For the text-containing cell, return its midpoint in (x, y) coordinate format. 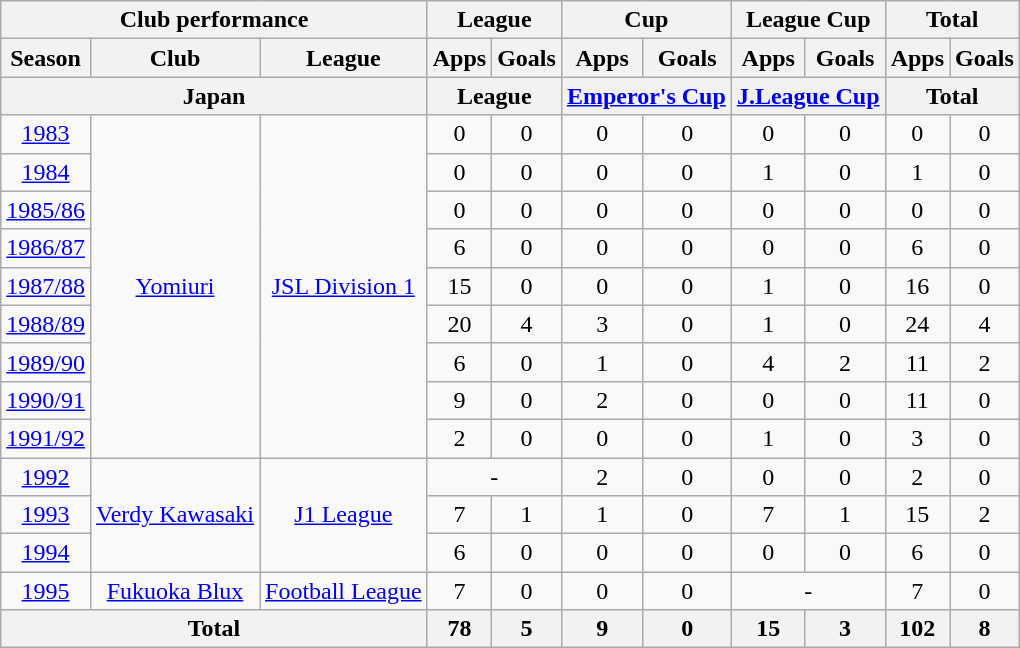
1984 (46, 172)
Season (46, 58)
Yomiuri (174, 286)
1995 (46, 591)
1990/91 (46, 400)
League Cup (808, 20)
1989/90 (46, 362)
1993 (46, 515)
1988/89 (46, 324)
16 (917, 286)
8 (985, 629)
5 (527, 629)
Club (174, 58)
Cup (646, 20)
Club performance (214, 20)
J.League Cup (808, 96)
Fukuoka Blux (174, 591)
Verdy Kawasaki (174, 515)
JSL Division 1 (344, 286)
Emperor's Cup (646, 96)
1994 (46, 553)
1985/86 (46, 210)
1987/88 (46, 286)
Football League (344, 591)
102 (917, 629)
1986/87 (46, 248)
24 (917, 324)
J1 League (344, 515)
20 (459, 324)
1992 (46, 477)
1991/92 (46, 438)
1983 (46, 134)
78 (459, 629)
Japan (214, 96)
